Detect which cell encompasses the target text, then output its (X, Y) center coordinate. 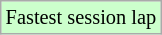
Fastest session lap (81, 17)
